From the cell containing the given text, extract its center point as (x, y) coordinate. 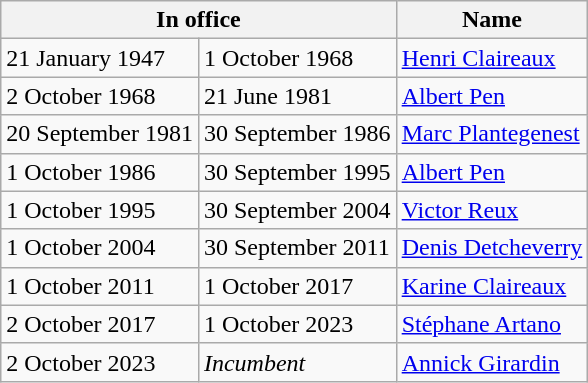
1 October 2004 (100, 248)
Karine Claireaux (492, 286)
1 October 1968 (297, 58)
2 October 1968 (100, 96)
Victor Reux (492, 210)
Denis Detcheverry (492, 248)
1 October 2011 (100, 286)
30 September 1986 (297, 134)
21 June 1981 (297, 96)
Henri Claireaux (492, 58)
30 September 1995 (297, 172)
Marc Plantegenest (492, 134)
1 October 1995 (100, 210)
30 September 2004 (297, 210)
1 October 2017 (297, 286)
21 January 1947 (100, 58)
1 October 1986 (100, 172)
2 October 2023 (100, 362)
Incumbent (297, 362)
In office (198, 20)
2 October 2017 (100, 324)
20 September 1981 (100, 134)
Name (492, 20)
1 October 2023 (297, 324)
30 September 2011 (297, 248)
Stéphane Artano (492, 324)
Annick Girardin (492, 362)
